Identify which cell holds the provided text, then report its (x, y) central coordinate. 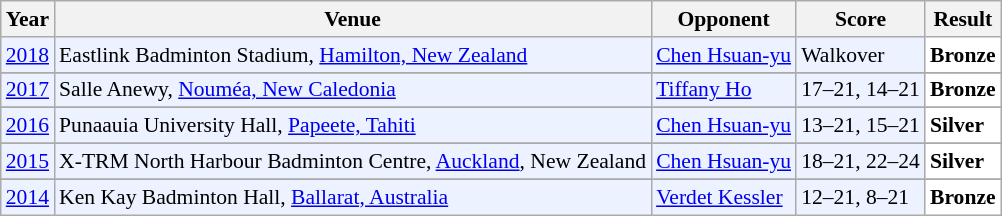
Tiffany Ho (724, 90)
Ken Kay Badminton Hall, Ballarat, Australia (352, 197)
Punaauia University Hall, Papeete, Tahiti (352, 126)
Eastlink Badminton Stadium, Hamilton, New Zealand (352, 55)
2014 (28, 197)
2016 (28, 126)
Venue (352, 19)
17–21, 14–21 (860, 90)
Result (963, 19)
13–21, 15–21 (860, 126)
Salle Anewy, Nouméa, New Caledonia (352, 90)
2015 (28, 162)
Verdet Kessler (724, 197)
18–21, 22–24 (860, 162)
12–21, 8–21 (860, 197)
X-TRM North Harbour Badminton Centre, Auckland, New Zealand (352, 162)
Opponent (724, 19)
Score (860, 19)
2017 (28, 90)
Walkover (860, 55)
Year (28, 19)
2018 (28, 55)
